Determine the [x, y] coordinate at the center of the cell enclosing the given text.  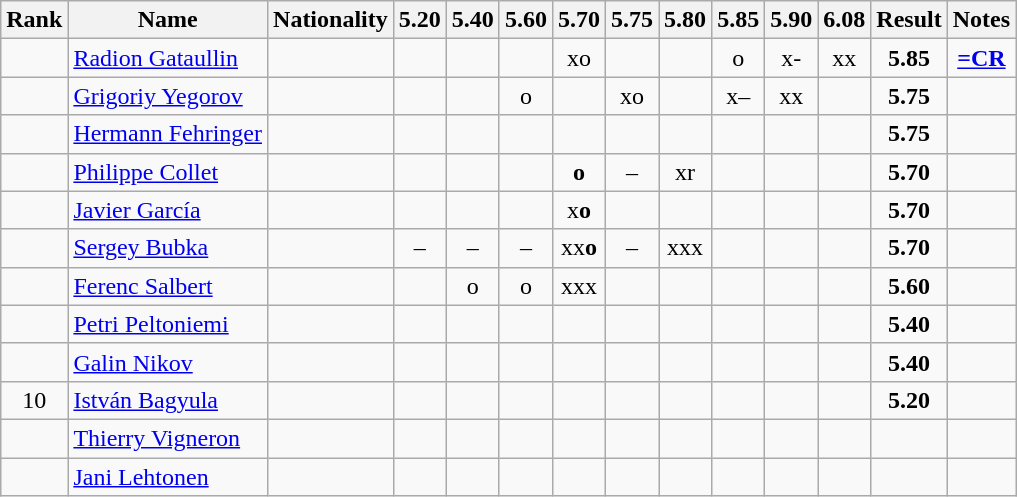
Petri Peltoniemi [168, 324]
Name [168, 20]
Nationality [331, 20]
=CR [981, 58]
Ferenc Salbert [168, 286]
x– [738, 96]
10 [34, 400]
xr [686, 172]
Sergey Bubka [168, 248]
Result [909, 20]
5.90 [792, 20]
5.80 [686, 20]
xxo [578, 248]
6.08 [844, 20]
Radion Gataullin [168, 58]
István Bagyula [168, 400]
Jani Lehtonen [168, 477]
Hermann Fehringer [168, 134]
x- [792, 58]
Notes [981, 20]
Grigoriy Yegorov [168, 96]
Philippe Collet [168, 172]
Rank [34, 20]
Thierry Vigneron [168, 438]
Galin Nikov [168, 362]
Javier García [168, 210]
